Return (x, y) of the center of cell containing provided text 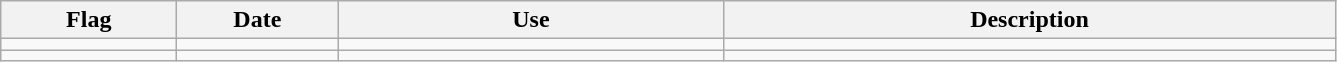
Description (1030, 20)
Date (258, 20)
Flag (89, 20)
Use (531, 20)
